Detect which cell encompasses the target text, then output its [x, y] center coordinate. 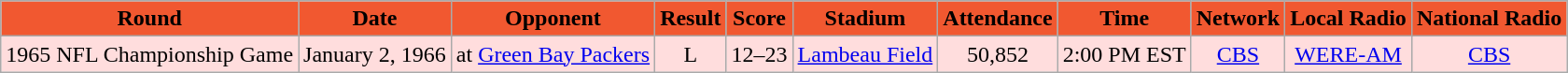
Opponent [553, 19]
Result [691, 19]
WERE-AM [1349, 54]
L [691, 54]
12–23 [760, 54]
Round [149, 19]
National Radio [1489, 19]
Attendance [998, 19]
Stadium [865, 19]
at Green Bay Packers [553, 54]
Score [760, 19]
1965 NFL Championship Game [149, 54]
Lambeau Field [865, 54]
Network [1238, 19]
Time [1124, 19]
50,852 [998, 54]
Date [375, 19]
2:00 PM EST [1124, 54]
January 2, 1966 [375, 54]
Local Radio [1349, 19]
